Identify which cell holds the provided text, then report its [x, y] central coordinate. 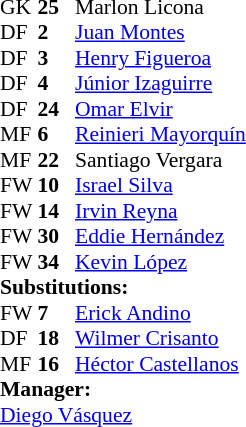
Reinieri Mayorquín [160, 135]
Substitutions: [123, 287]
2 [57, 33]
22 [57, 160]
14 [57, 211]
Kevin López [160, 262]
34 [57, 262]
10 [57, 185]
16 [57, 364]
Wilmer Crisanto [160, 339]
Irvin Reyna [160, 211]
24 [57, 109]
30 [57, 237]
Eddie Hernández [160, 237]
6 [57, 135]
Erick Andino [160, 313]
Santiago Vergara [160, 160]
Héctor Castellanos [160, 364]
18 [57, 339]
Juan Montes [160, 33]
Manager: [123, 389]
3 [57, 58]
Henry Figueroa [160, 58]
Omar Elvir [160, 109]
Israel Silva [160, 185]
4 [57, 83]
Júnior Izaguirre [160, 83]
7 [57, 313]
